Output the [X, Y] coordinate of the center of the cell containing the given text.  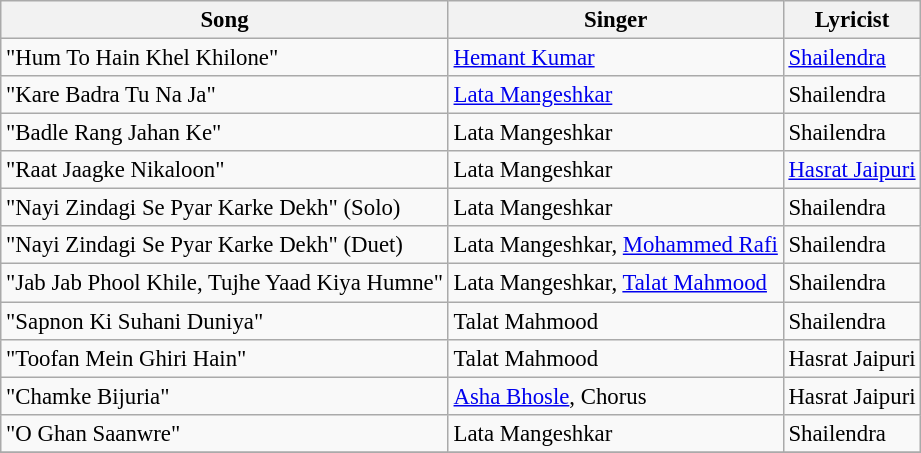
"Toofan Mein Ghiri Hain" [224, 358]
"Jab Jab Phool Khile, Tujhe Yaad Kiya Humne" [224, 283]
Lata Mangeshkar, Talat Mahmood [616, 283]
"Raat Jaagke Nikaloon" [224, 170]
"Sapnon Ki Suhani Duniya" [224, 321]
Song [224, 20]
"Nayi Zindagi Se Pyar Karke Dekh" (Solo) [224, 208]
Singer [616, 20]
Lata Mangeshkar, Mohammed Rafi [616, 245]
"Hum To Hain Khel Khilone" [224, 58]
"O Ghan Saanwre" [224, 433]
"Badle Rang Jahan Ke" [224, 133]
Lyricist [852, 20]
"Nayi Zindagi Se Pyar Karke Dekh" (Duet) [224, 245]
"Chamke Bijuria" [224, 396]
Asha Bhosle, Chorus [616, 396]
"Kare Badra Tu Na Ja" [224, 95]
Hemant Kumar [616, 58]
